Scan for the cell matching the given text and deliver its [X, Y] coordinate at center. 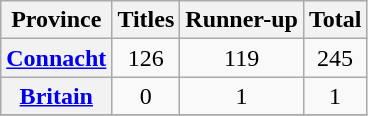
245 [335, 58]
126 [146, 58]
Titles [146, 20]
Britain [56, 96]
Province [56, 20]
Total [335, 20]
119 [242, 58]
0 [146, 96]
Connacht [56, 58]
Runner-up [242, 20]
